Search for the cell housing the specified text and yield its (X, Y) center coordinate. 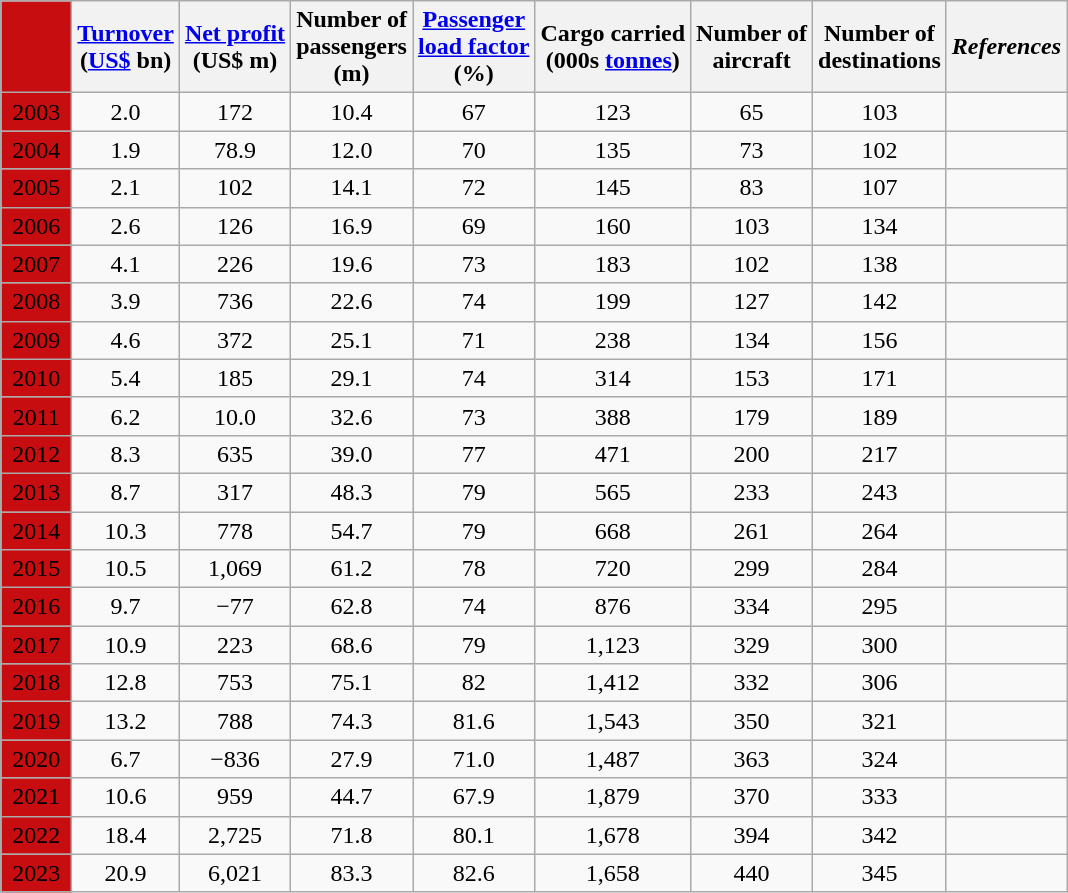
226 (234, 264)
238 (613, 340)
39.0 (352, 454)
16.9 (352, 226)
48.3 (352, 492)
62.8 (352, 607)
10.3 (126, 531)
3.9 (126, 302)
18.4 (126, 835)
2022 (36, 835)
233 (752, 492)
2021 (36, 797)
29.1 (352, 378)
788 (234, 721)
83.3 (352, 873)
753 (234, 683)
4.1 (126, 264)
2008 (36, 302)
2013 (36, 492)
20.9 (126, 873)
2020 (36, 759)
1,678 (613, 835)
67 (474, 112)
342 (880, 835)
2014 (36, 531)
2012 (36, 454)
4.6 (126, 340)
14.1 (352, 188)
71.8 (352, 835)
9.7 (126, 607)
223 (234, 645)
2018 (36, 683)
Number ofaircraft (752, 47)
6.7 (126, 759)
1,412 (613, 683)
284 (880, 569)
Passengerload factor(%) (474, 47)
199 (613, 302)
2015 (36, 569)
2005 (36, 188)
333 (880, 797)
Net profit(US$ m) (234, 47)
2.6 (126, 226)
306 (880, 683)
68.6 (352, 645)
350 (752, 721)
2019 (36, 721)
8.3 (126, 454)
78.9 (234, 150)
32.6 (352, 416)
171 (880, 378)
299 (752, 569)
10.5 (126, 569)
2009 (36, 340)
Turnover(US$ bn) (126, 47)
71 (474, 340)
54.7 (352, 531)
71.0 (474, 759)
2007 (36, 264)
8.7 (126, 492)
1,123 (613, 645)
References (1006, 47)
243 (880, 492)
61.2 (352, 569)
300 (880, 645)
160 (613, 226)
179 (752, 416)
2006 (36, 226)
2010 (36, 378)
471 (613, 454)
69 (474, 226)
876 (613, 607)
261 (752, 531)
1,879 (613, 797)
−77 (234, 607)
83 (752, 188)
135 (613, 150)
Cargo carried(000s tonnes) (613, 47)
2011 (36, 416)
12.0 (352, 150)
138 (880, 264)
126 (234, 226)
217 (880, 454)
295 (880, 607)
2017 (36, 645)
329 (752, 645)
2023 (36, 873)
127 (752, 302)
80.1 (474, 835)
1,069 (234, 569)
6.2 (126, 416)
82 (474, 683)
317 (234, 492)
10.9 (126, 645)
78 (474, 569)
321 (880, 721)
314 (613, 378)
123 (613, 112)
107 (880, 188)
200 (752, 454)
565 (613, 492)
1,543 (613, 721)
10.0 (234, 416)
388 (613, 416)
1,487 (613, 759)
2.0 (126, 112)
75.1 (352, 683)
2.1 (126, 188)
189 (880, 416)
22.6 (352, 302)
70 (474, 150)
1.9 (126, 150)
19.6 (352, 264)
959 (234, 797)
72 (474, 188)
12.8 (126, 683)
183 (613, 264)
334 (752, 607)
156 (880, 340)
363 (752, 759)
82.6 (474, 873)
142 (880, 302)
370 (752, 797)
778 (234, 531)
153 (752, 378)
65 (752, 112)
172 (234, 112)
67.9 (474, 797)
Number ofdestinations (880, 47)
635 (234, 454)
2016 (36, 607)
1,658 (613, 873)
720 (613, 569)
440 (752, 873)
10.4 (352, 112)
Number ofpassengers(m) (352, 47)
2,725 (234, 835)
81.6 (474, 721)
13.2 (126, 721)
27.9 (352, 759)
77 (474, 454)
394 (752, 835)
74.3 (352, 721)
2003 (36, 112)
−836 (234, 759)
324 (880, 759)
736 (234, 302)
372 (234, 340)
145 (613, 188)
44.7 (352, 797)
25.1 (352, 340)
10.6 (126, 797)
6,021 (234, 873)
345 (880, 873)
185 (234, 378)
264 (880, 531)
2004 (36, 150)
332 (752, 683)
668 (613, 531)
5.4 (126, 378)
